Extract the (x, y) coordinate from the center of the cell holding the provided text.  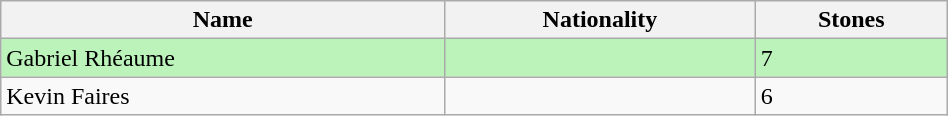
7 (851, 58)
Stones (851, 20)
Kevin Faires (223, 96)
Name (223, 20)
Gabriel Rhéaume (223, 58)
Nationality (600, 20)
6 (851, 96)
